Capture the cell that displays the provided text and extract its [x, y] central coordinate. 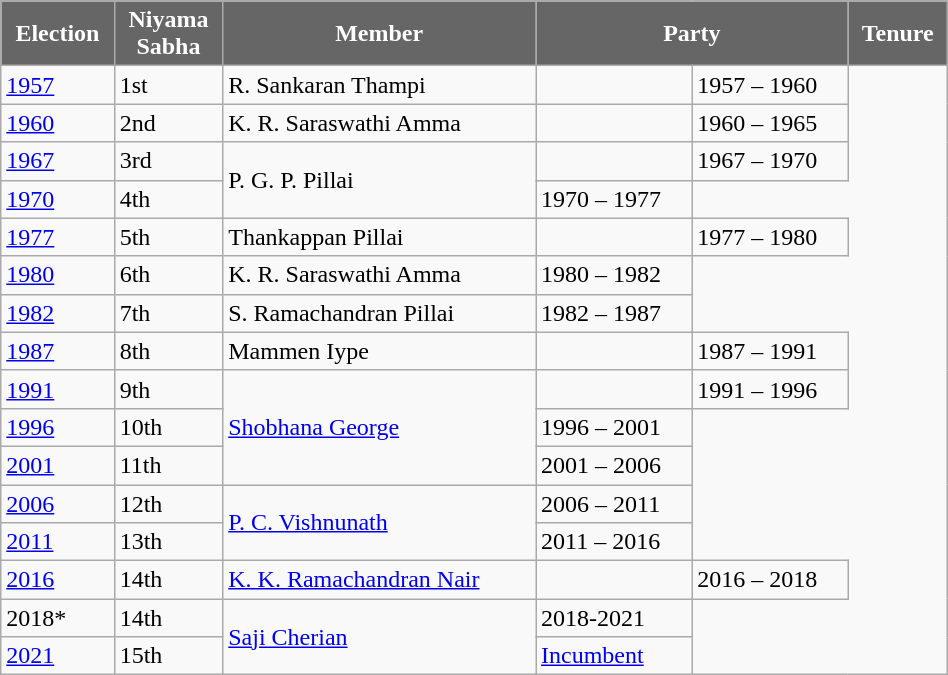
1980 – 1982 [614, 275]
2001 [58, 465]
R. Sankaran Thampi [380, 85]
4th [168, 199]
1996 [58, 427]
1991 [58, 389]
8th [168, 351]
2016 [58, 580]
2nd [168, 123]
P. C. Vishnunath [380, 522]
1982 – 1987 [614, 313]
10th [168, 427]
Thankappan Pillai [380, 237]
1st [168, 85]
2006 [58, 503]
1991 – 1996 [770, 389]
Shobhana George [380, 427]
1960 – 1965 [770, 123]
5th [168, 237]
NiyamaSabha [168, 34]
1960 [58, 123]
2006 – 2011 [614, 503]
1996 – 2001 [614, 427]
11th [168, 465]
1977 – 1980 [770, 237]
P. G. P. Pillai [380, 180]
1957 – 1960 [770, 85]
2011 – 2016 [614, 542]
1987 – 1991 [770, 351]
Election [58, 34]
1967 [58, 161]
12th [168, 503]
1987 [58, 351]
1967 – 1970 [770, 161]
6th [168, 275]
2018-2021 [614, 618]
7th [168, 313]
Tenure [898, 34]
1982 [58, 313]
1957 [58, 85]
13th [168, 542]
2001 – 2006 [614, 465]
15th [168, 656]
Member [380, 34]
S. Ramachandran Pillai [380, 313]
Saji Cherian [380, 637]
1980 [58, 275]
K. K. Ramachandran Nair [380, 580]
9th [168, 389]
3rd [168, 161]
Mammen Iype [380, 351]
Party [692, 34]
2021 [58, 656]
2011 [58, 542]
2016 – 2018 [770, 580]
1977 [58, 237]
Incumbent [614, 656]
1970 [58, 199]
2018* [58, 618]
1970 – 1977 [614, 199]
